Provide the [X, Y] coordinate of the cell's center where the given text is located.  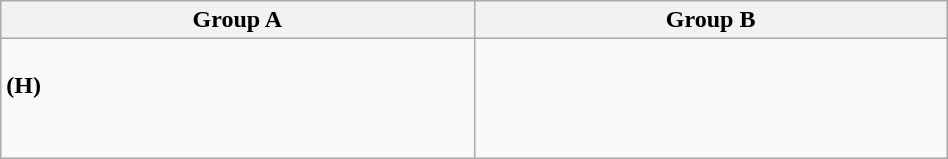
(H) [238, 98]
Group B [710, 20]
Group A [238, 20]
